From the cell containing the given text, extract its center point as (X, Y) coordinate. 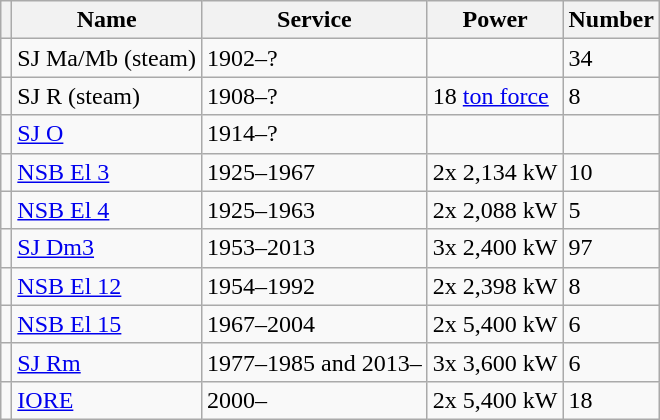
Number (611, 20)
5 (611, 210)
Power (495, 20)
SJ Dm3 (107, 248)
10 (611, 172)
NSB El 3 (107, 172)
97 (611, 248)
2x 2,398 kW (495, 286)
1914–? (315, 134)
18 ton force (495, 96)
1954–1992 (315, 286)
NSB El 15 (107, 324)
SJ O (107, 134)
NSB El 12 (107, 286)
2x 2,088 kW (495, 210)
1925–1967 (315, 172)
SJ Ma/Mb (steam) (107, 58)
3x 3,600 kW (495, 362)
SJ Rm (107, 362)
2x 2,134 kW (495, 172)
3x 2,400 kW (495, 248)
SJ R (steam) (107, 96)
Service (315, 20)
18 (611, 400)
1925–1963 (315, 210)
34 (611, 58)
1977–1985 and 2013– (315, 362)
Name (107, 20)
NSB El 4 (107, 210)
2000– (315, 400)
1967–2004 (315, 324)
1902–? (315, 58)
1908–? (315, 96)
1953–2013 (315, 248)
IORE (107, 400)
